Extract the [x, y] coordinate from the center of the cell holding the provided text.  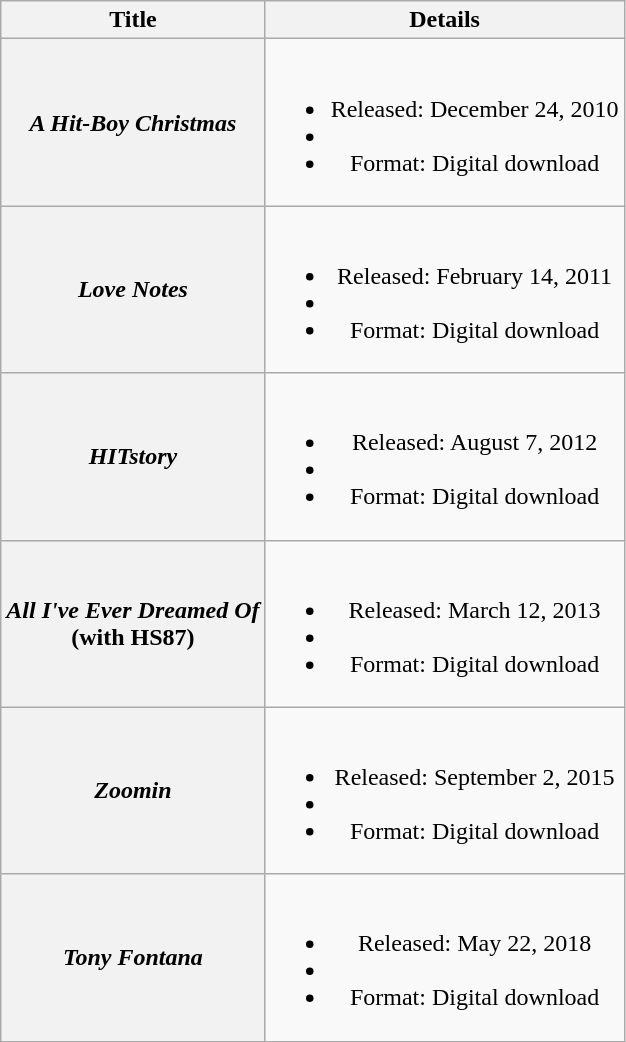
Released: May 22, 2018Format: Digital download [444, 958]
Tony Fontana [133, 958]
Zoomin [133, 790]
Released: December 24, 2010Format: Digital download [444, 122]
Details [444, 20]
Released: February 14, 2011Format: Digital download [444, 290]
Released: August 7, 2012Format: Digital download [444, 456]
HITstory [133, 456]
Released: September 2, 2015Format: Digital download [444, 790]
Title [133, 20]
A Hit-Boy Christmas [133, 122]
All I've Ever Dreamed Of(with HS87) [133, 624]
Love Notes [133, 290]
Released: March 12, 2013Format: Digital download [444, 624]
